Find where the given text appears and provide that cell's center as (x, y) coordinate. 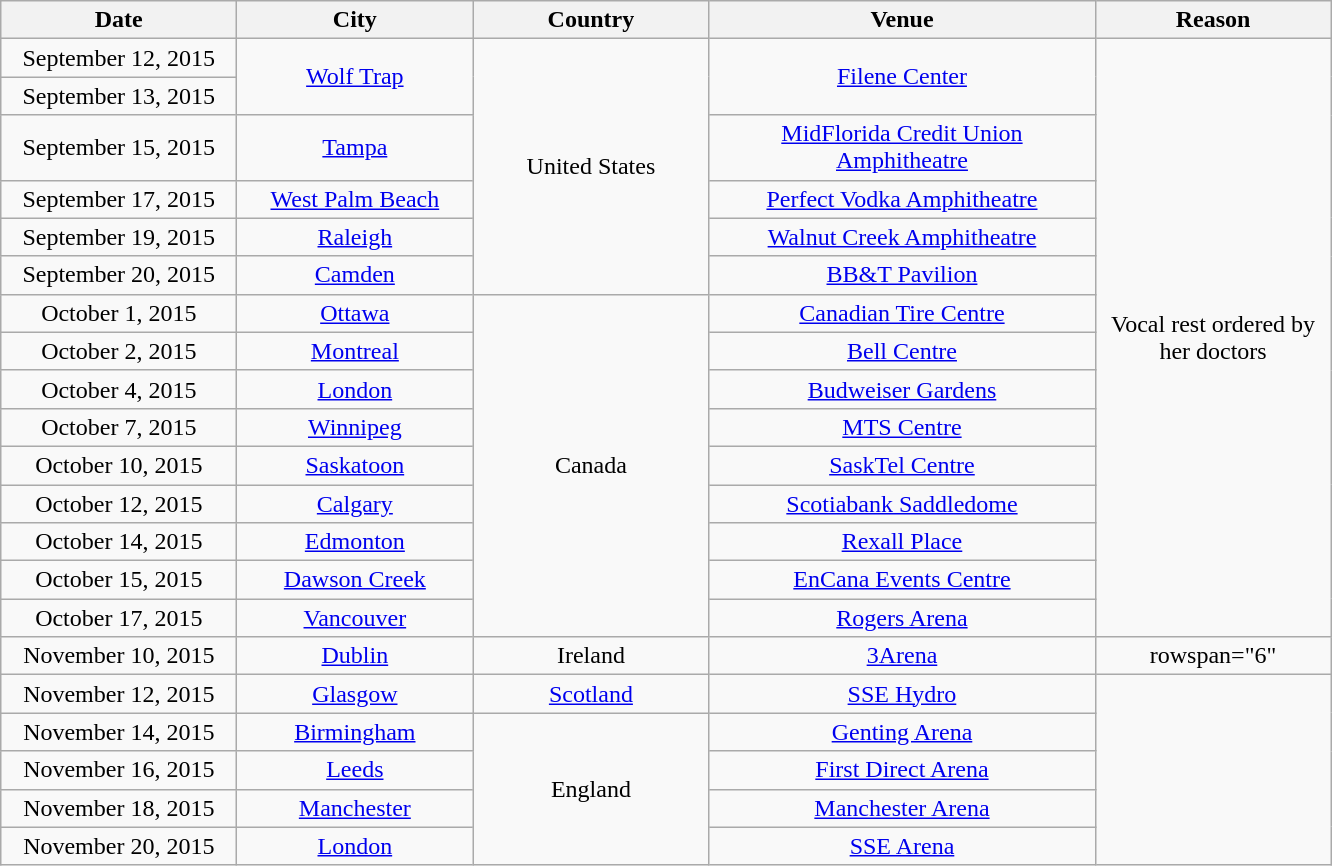
October 14, 2015 (119, 542)
Ireland (591, 656)
October 17, 2015 (119, 618)
Glasgow (355, 694)
Calgary (355, 503)
SSE Hydro (902, 694)
September 13, 2015 (119, 96)
November 20, 2015 (119, 846)
Manchester Arena (902, 808)
Scotiabank Saddledome (902, 503)
Dublin (355, 656)
Scotland (591, 694)
City (355, 20)
Genting Arena (902, 732)
Venue (902, 20)
Budweiser Gardens (902, 389)
Vocal rest ordered by her doctors (1213, 338)
MTS Centre (902, 427)
September 15, 2015 (119, 148)
Country (591, 20)
Birmingham (355, 732)
West Palm Beach (355, 199)
Bell Centre (902, 351)
Wolf Trap (355, 77)
October 10, 2015 (119, 465)
November 18, 2015 (119, 808)
November 16, 2015 (119, 770)
October 2, 2015 (119, 351)
September 19, 2015 (119, 237)
Reason (1213, 20)
MidFlorida Credit Union Amphitheatre (902, 148)
November 12, 2015 (119, 694)
Tampa (355, 148)
Camden (355, 275)
November 14, 2015 (119, 732)
BB&T Pavilion (902, 275)
Ottawa (355, 313)
October 7, 2015 (119, 427)
EnCana Events Centre (902, 580)
Manchester (355, 808)
3Arena (902, 656)
Filene Center (902, 77)
SSE Arena (902, 846)
Montreal (355, 351)
England (591, 789)
rowspan="6" (1213, 656)
October 1, 2015 (119, 313)
November 10, 2015 (119, 656)
October 15, 2015 (119, 580)
Edmonton (355, 542)
October 4, 2015 (119, 389)
September 17, 2015 (119, 199)
Winnipeg (355, 427)
Canadian Tire Centre (902, 313)
September 12, 2015 (119, 58)
First Direct Arena (902, 770)
United States (591, 166)
Saskatoon (355, 465)
Canada (591, 466)
Rexall Place (902, 542)
Leeds (355, 770)
September 20, 2015 (119, 275)
Dawson Creek (355, 580)
SaskTel Centre (902, 465)
Vancouver (355, 618)
Walnut Creek Amphitheatre (902, 237)
Date (119, 20)
Perfect Vodka Amphitheatre (902, 199)
Rogers Arena (902, 618)
Raleigh (355, 237)
October 12, 2015 (119, 503)
